Determine the (x, y) coordinate at the center of the cell enclosing the given text.  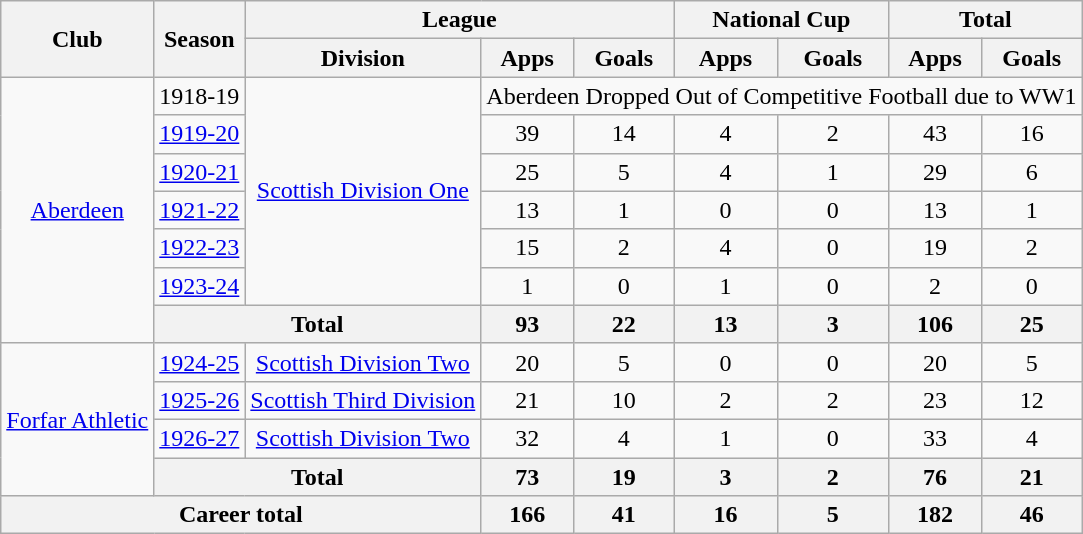
46 (1032, 515)
Aberdeen (78, 210)
Scottish Division One (363, 191)
39 (528, 134)
14 (624, 134)
43 (936, 134)
29 (936, 172)
32 (528, 438)
1920-21 (200, 172)
106 (936, 324)
10 (624, 400)
1926-27 (200, 438)
Forfar Athletic (78, 419)
1922-23 (200, 248)
Aberdeen Dropped Out of Competitive Football due to WW1 (782, 96)
166 (528, 515)
Division (363, 58)
23 (936, 400)
Career total (241, 515)
15 (528, 248)
73 (528, 477)
6 (1032, 172)
1925-26 (200, 400)
1924-25 (200, 362)
93 (528, 324)
League (460, 20)
Scottish Third Division (363, 400)
76 (936, 477)
182 (936, 515)
1921-22 (200, 210)
Club (78, 39)
41 (624, 515)
1918-19 (200, 96)
Season (200, 39)
1919-20 (200, 134)
33 (936, 438)
12 (1032, 400)
22 (624, 324)
National Cup (782, 20)
1923-24 (200, 286)
